Search for the cell housing the specified text and yield its [X, Y] center coordinate. 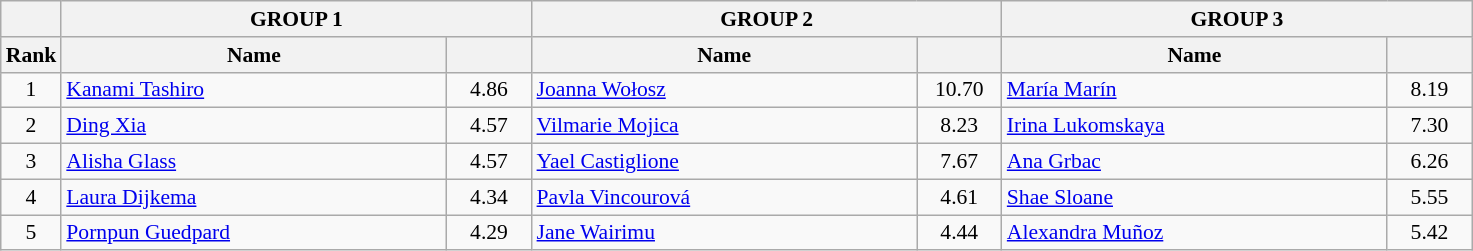
GROUP 1 [296, 19]
Pavla Vincourová [724, 197]
GROUP 3 [1237, 19]
Pornpun Guedpard [254, 233]
4.86 [488, 90]
7.30 [1430, 126]
GROUP 2 [767, 19]
2 [32, 126]
Kanami Tashiro [254, 90]
Laura Dijkema [254, 197]
Jane Wairimu [724, 233]
10.70 [960, 90]
1 [32, 90]
8.23 [960, 126]
6.26 [1430, 162]
4 [32, 197]
Ana Grbac [1194, 162]
María Marín [1194, 90]
5.55 [1430, 197]
4.29 [488, 233]
5 [32, 233]
Vilmarie Mojica [724, 126]
Irina Lukomskaya [1194, 126]
Shae Sloane [1194, 197]
7.67 [960, 162]
5.42 [1430, 233]
4.34 [488, 197]
Yael Castiglione [724, 162]
Rank [32, 55]
Ding Xia [254, 126]
Alisha Glass [254, 162]
3 [32, 162]
4.44 [960, 233]
4.61 [960, 197]
Alexandra Muñoz [1194, 233]
8.19 [1430, 90]
Joanna Wołosz [724, 90]
